Return the [X, Y] coordinate for the center point of the cell that contains the specified text.  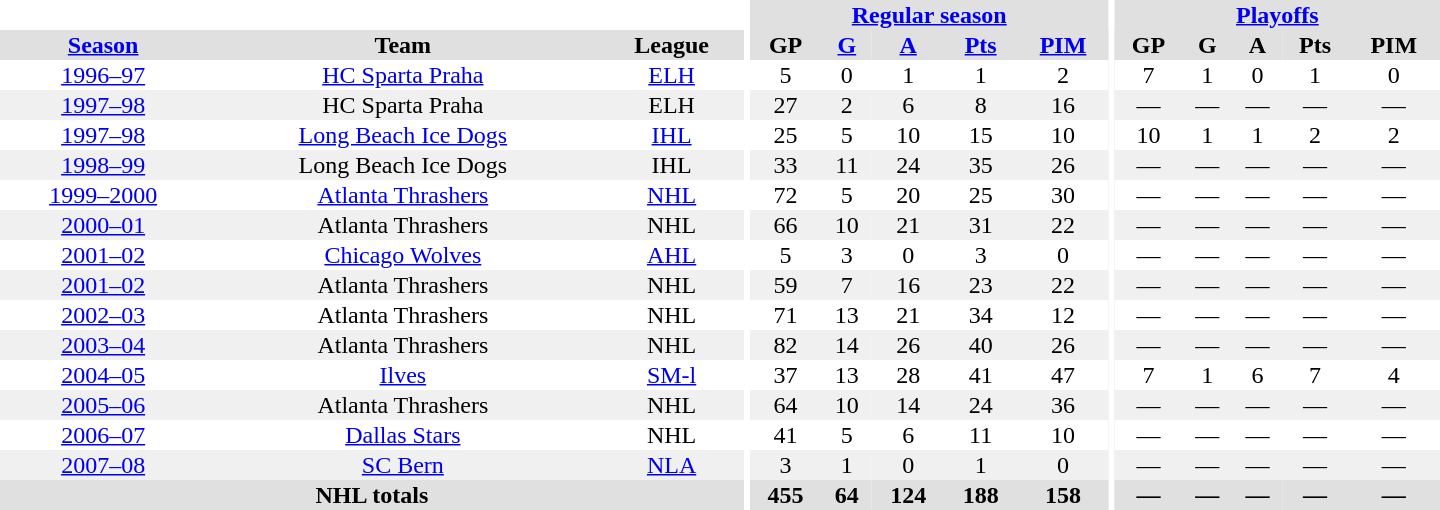
28 [908, 375]
4 [1394, 375]
2004–05 [103, 375]
8 [980, 105]
NHL totals [372, 495]
34 [980, 315]
66 [785, 225]
23 [980, 285]
33 [785, 165]
15 [980, 135]
20 [908, 195]
188 [980, 495]
1999–2000 [103, 195]
1998–99 [103, 165]
47 [1063, 375]
SM-l [671, 375]
72 [785, 195]
Regular season [929, 15]
30 [1063, 195]
82 [785, 345]
59 [785, 285]
455 [785, 495]
Chicago Wolves [402, 255]
35 [980, 165]
Season [103, 45]
31 [980, 225]
27 [785, 105]
36 [1063, 405]
2002–03 [103, 315]
Playoffs [1278, 15]
Dallas Stars [402, 435]
SC Bern [402, 465]
Ilves [402, 375]
12 [1063, 315]
40 [980, 345]
AHL [671, 255]
Team [402, 45]
1996–97 [103, 75]
2006–07 [103, 435]
League [671, 45]
2000–01 [103, 225]
NLA [671, 465]
158 [1063, 495]
2003–04 [103, 345]
71 [785, 315]
2005–06 [103, 405]
37 [785, 375]
124 [908, 495]
2007–08 [103, 465]
